Determine the [x, y] coordinate at the center of the cell enclosing the given text.  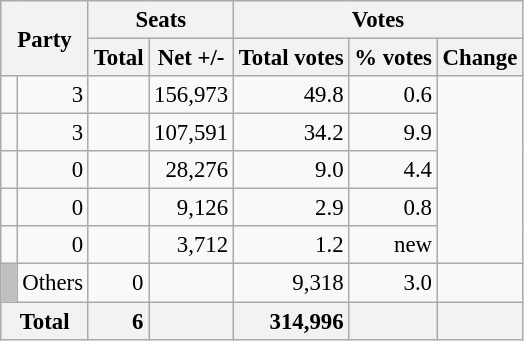
Seats [160, 20]
28,276 [192, 170]
6 [118, 321]
9.0 [290, 170]
4.4 [393, 170]
49.8 [290, 95]
2.9 [290, 208]
Net +/- [192, 58]
9.9 [393, 133]
0.6 [393, 95]
156,973 [192, 95]
new [393, 245]
Others [52, 283]
9,126 [192, 208]
3.0 [393, 283]
1.2 [290, 245]
Votes [378, 20]
Total votes [290, 58]
9,318 [290, 283]
107,591 [192, 133]
314,996 [290, 321]
3,712 [192, 245]
0.8 [393, 208]
Change [480, 58]
Party [45, 38]
% votes [393, 58]
34.2 [290, 133]
